Output the [X, Y] coordinate of the center of the cell containing the given text.  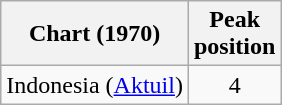
4 [234, 85]
Chart (1970) [95, 34]
Peakposition [234, 34]
Indonesia (Aktuil) [95, 85]
